Determine the (X, Y) coordinate at the center of the cell enclosing the given text.  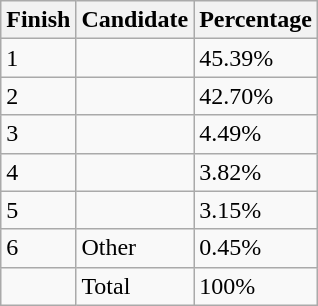
Percentage (256, 20)
45.39% (256, 58)
6 (38, 248)
2 (38, 96)
3 (38, 134)
42.70% (256, 96)
1 (38, 58)
5 (38, 210)
4.49% (256, 134)
3.82% (256, 172)
Other (135, 248)
3.15% (256, 210)
4 (38, 172)
Total (135, 286)
100% (256, 286)
0.45% (256, 248)
Candidate (135, 20)
Finish (38, 20)
